Identify which cell holds the provided text, then report its (x, y) central coordinate. 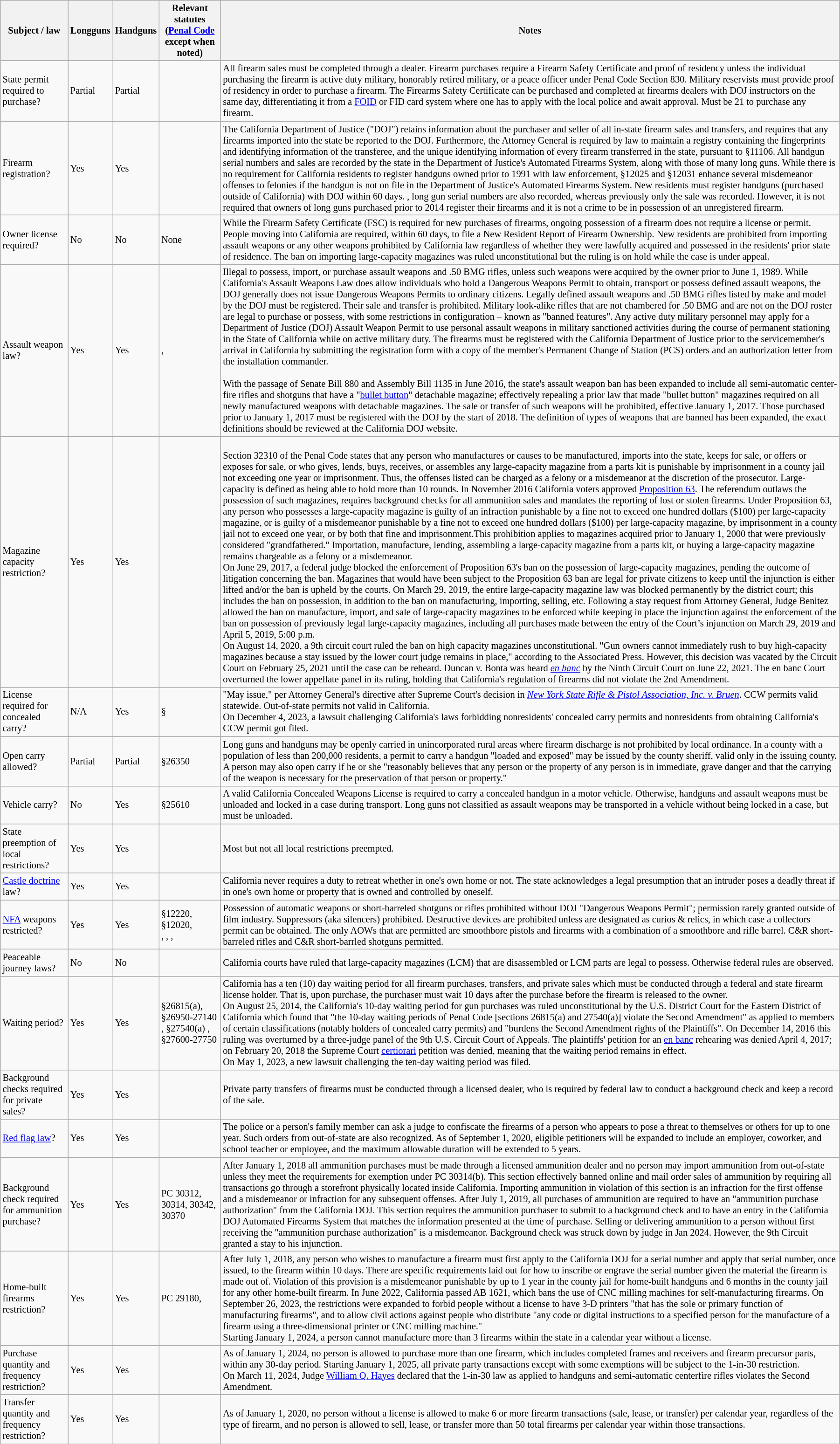
PC 30312, 30314, 30342, 30370 (190, 1204)
Longguns (90, 30)
§26350 (190, 761)
License required for concealed carry? (34, 712)
§12220, §12020, , , , (190, 925)
None (190, 240)
Castle doctrine law? (34, 887)
Owner license required? (34, 240)
§ (190, 712)
Subject / law (34, 30)
Firearm registration? (34, 168)
N/A (90, 712)
Most but not all local restrictions preempted. (530, 848)
Home-built firearms restriction? (34, 1298)
Transfer quantity and frequency restriction? (34, 1419)
Background checks required for private sales? (34, 1095)
Waiting period? (34, 1023)
Handguns (136, 30)
Peaceable journey laws? (34, 963)
NFA weapons restricted? (34, 925)
Vehicle carry? (34, 805)
State preemption of local restrictions? (34, 848)
Purchase quantity and frequency restriction? (34, 1370)
Notes (530, 30)
PC 29180, (190, 1298)
§25610 (190, 805)
Red flag law? (34, 1138)
§26815(a), §26950-27140 , §27540(a) ,§27600-27750 (190, 1023)
Assault weapon law? (34, 351)
Magazine capacity restriction? (34, 562)
, (190, 351)
State permit required to purchase? (34, 91)
Open carry allowed? (34, 761)
Background check required for ammunition purchase? (34, 1204)
Relevant statutes (Penal Code except when noted) (190, 30)
